Identify which cell holds the provided text, then report its (X, Y) central coordinate. 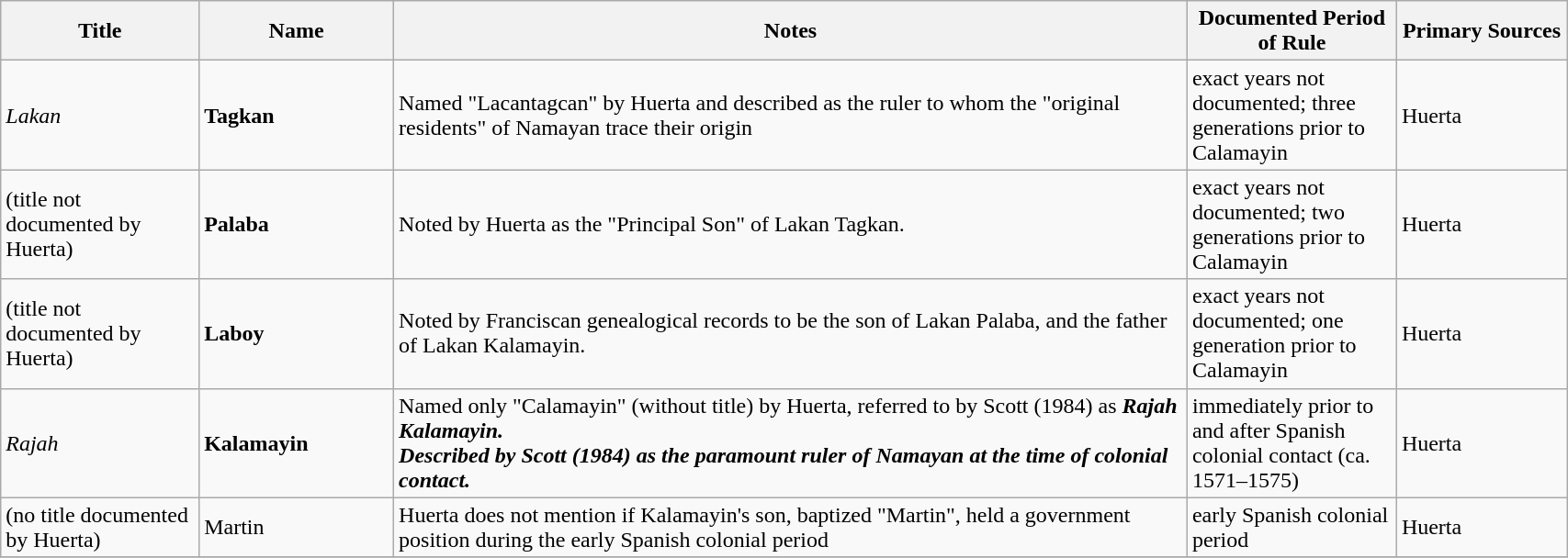
immediately prior to and after Spanish colonial contact (ca. 1571–1575) (1292, 442)
Palaba (297, 224)
Named "Lacantagcan" by Huerta and described as the ruler to whom the "original residents" of Namayan trace their origin (791, 116)
Lakan (100, 116)
(no title documented by Huerta) (100, 527)
Name (297, 31)
Documented Period of Rule (1292, 31)
Laboy (297, 334)
Title (100, 31)
exact years not documented; one generation prior to Calamayin (1292, 334)
exact years not documented; three generations prior to Calamayin (1292, 116)
Primary Sources (1481, 31)
Notes (791, 31)
Kalamayin (297, 442)
Noted by Huerta as the "Principal Son" of Lakan Tagkan. (791, 224)
exact years not documented; two generations prior to Calamayin (1292, 224)
early Spanish colonial period (1292, 527)
Noted by Franciscan genealogical records to be the son of Lakan Palaba, and the father of Lakan Kalamayin. (791, 334)
Martin (297, 527)
Tagkan (297, 116)
Rajah (100, 442)
Huerta does not mention if Kalamayin's son, baptized "Martin", held a government position during the early Spanish colonial period (791, 527)
